Determine the (X, Y) coordinate at the center of the cell enclosing the given text.  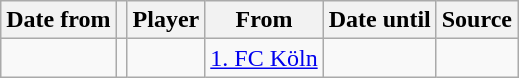
Player (166, 20)
From (264, 20)
Date from (58, 20)
Date until (380, 20)
Source (476, 20)
1. FC Köln (264, 58)
